Pinpoint the cell where the given text exists, returning its (x, y) midpoint coordinate. 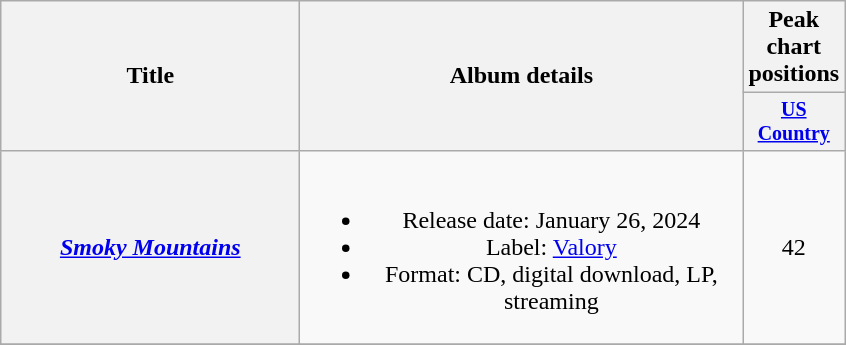
42 (794, 247)
Title (150, 76)
US Country (794, 122)
Peak chart positions (794, 47)
Smoky Mountains (150, 247)
Release date: January 26, 2024Label: ValoryFormat: CD, digital download, LP, streaming (522, 247)
Album details (522, 76)
